Locate the cell with the specified text and output its [X, Y] center coordinate. 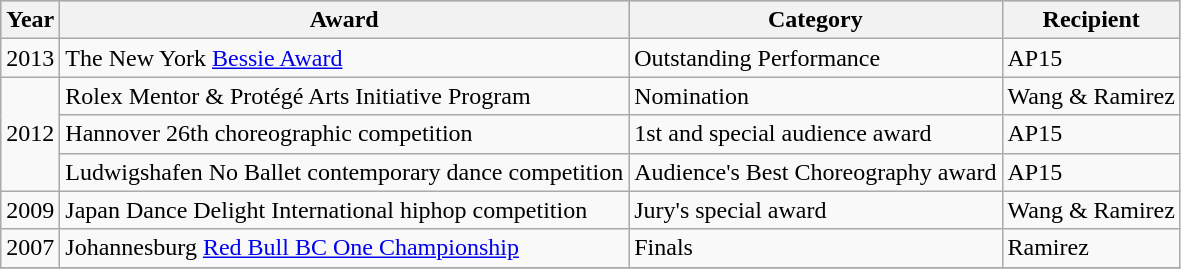
Ramirez [1091, 248]
Japan Dance Delight International hiphop competition [344, 210]
Year [30, 20]
Award [344, 20]
Rolex Mentor & Protégé Arts Initiative Program [344, 96]
2013 [30, 58]
Jury's special award [816, 210]
Audience's Best Choreography award [816, 172]
2007 [30, 248]
Recipient [1091, 20]
2012 [30, 134]
Outstanding Performance [816, 58]
Nomination [816, 96]
Johannesburg Red Bull BC One Championship [344, 248]
Finals [816, 248]
The New York Bessie Award [344, 58]
2009 [30, 210]
Category [816, 20]
1st and special audience award [816, 134]
Hannover 26th choreographic competition [344, 134]
Ludwigshafen No Ballet contemporary dance competition [344, 172]
